For the text-containing cell, return its midpoint in (X, Y) coordinate format. 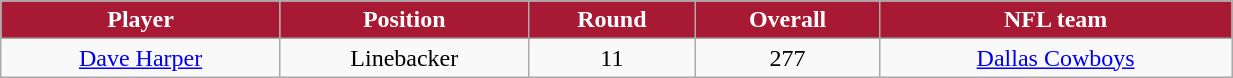
277 (788, 58)
Linebacker (404, 58)
Dallas Cowboys (1056, 58)
11 (612, 58)
Overall (788, 20)
Position (404, 20)
NFL team (1056, 20)
Player (141, 20)
Round (612, 20)
Dave Harper (141, 58)
